Capture the cell that displays the provided text and extract its [x, y] central coordinate. 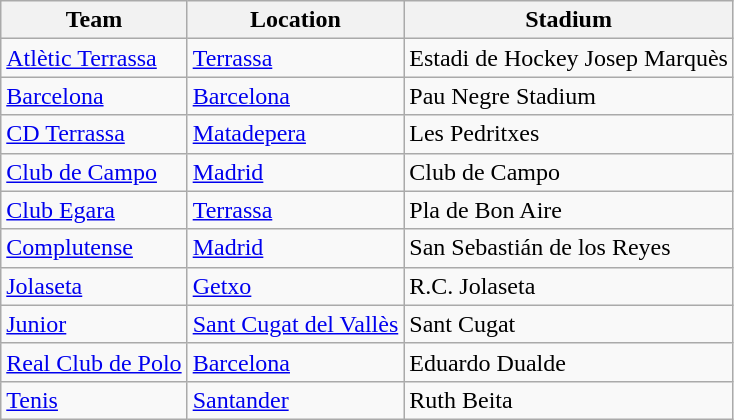
San Sebastián de los Reyes [569, 248]
Tenis [94, 400]
Atlètic Terrassa [94, 58]
Pau Negre Stadium [569, 96]
Jolaseta [94, 286]
Matadepera [296, 134]
Complutense [94, 248]
Junior [94, 324]
Club Egara [94, 210]
Sant Cugat [569, 324]
Pla de Bon Aire [569, 210]
Les Pedritxes [569, 134]
Ruth Beita [569, 400]
Estadi de Hockey Josep Marquès [569, 58]
Getxo [296, 286]
Sant Cugat del Vallès [296, 324]
Eduardo Dualde [569, 362]
Stadium [569, 20]
CD Terrassa [94, 134]
Real Club de Polo [94, 362]
Location [296, 20]
R.C. Jolaseta [569, 286]
Santander [296, 400]
Team [94, 20]
